Provide the [X, Y] coordinate of the cell's center where the given text is located.  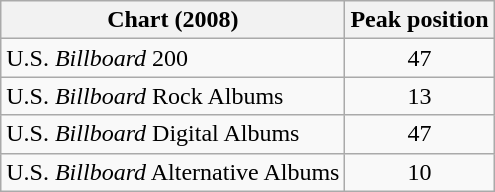
U.S. Billboard Rock Albums [173, 96]
U.S. Billboard Alternative Albums [173, 172]
Peak position [420, 20]
10 [420, 172]
Chart (2008) [173, 20]
U.S. Billboard 200 [173, 58]
U.S. Billboard Digital Albums [173, 134]
13 [420, 96]
